Pinpoint the cell where the given text exists, returning its [x, y] midpoint coordinate. 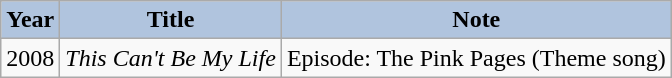
2008 [30, 58]
This Can't Be My Life [171, 58]
Note [476, 20]
Year [30, 20]
Title [171, 20]
Episode: The Pink Pages (Theme song) [476, 58]
